Extract the (X, Y) coordinate from the center of the cell holding the provided text.  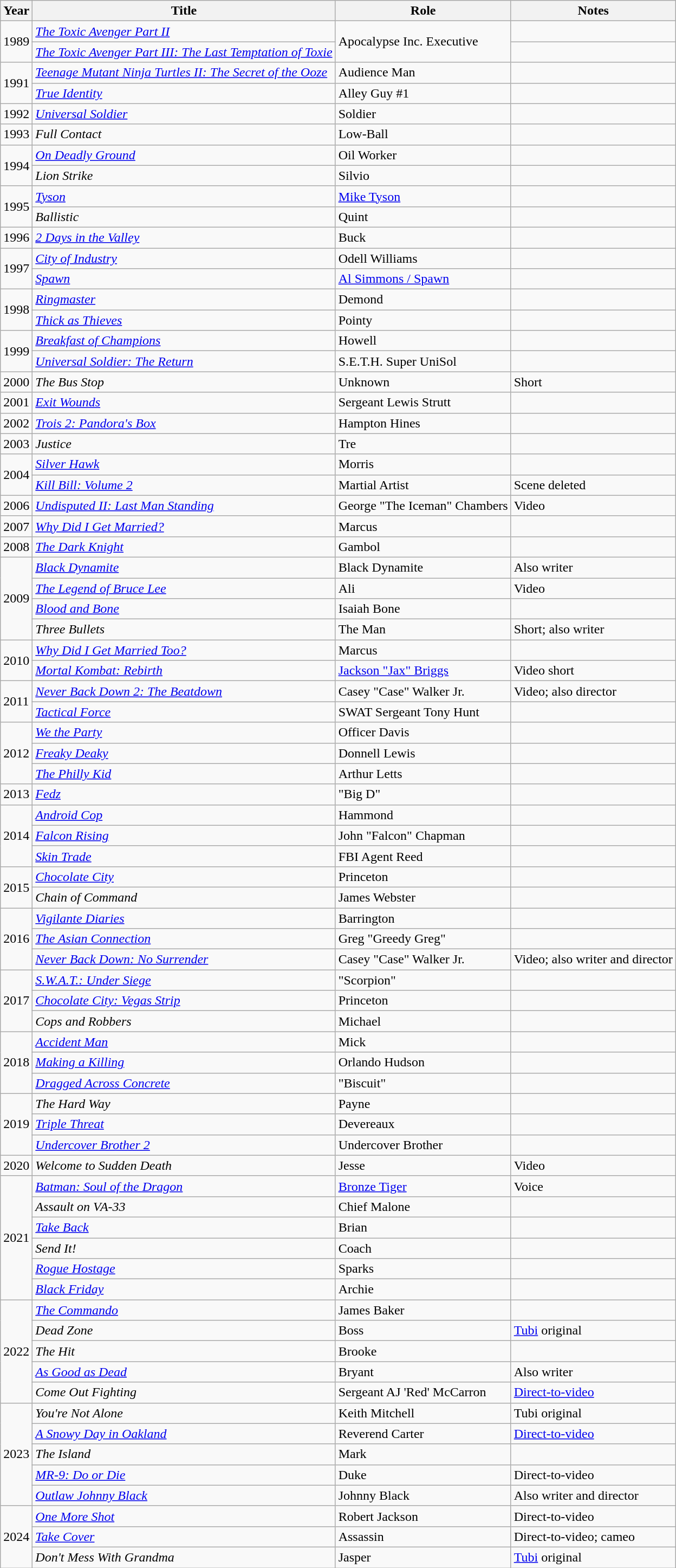
Voice (593, 1186)
Tactical Force (184, 712)
MR-9: Do or Die (184, 1475)
Video; also director (593, 691)
Donnell Lewis (423, 753)
Hampton Hines (423, 423)
Outlaw Johnny Black (184, 1495)
S.E.T.H. Super UniSol (423, 361)
Teenage Mutant Ninja Turtles II: The Secret of the Ooze (184, 73)
Black Friday (184, 1290)
Orlando Hudson (423, 1062)
Chief Malone (423, 1207)
Tyson (184, 196)
Brooke (423, 1351)
2020 (16, 1165)
Short (593, 382)
Johnny Black (423, 1495)
Universal Soldier (184, 114)
Brian (423, 1227)
2007 (16, 526)
Don't Mess With Grandma (184, 1557)
1994 (16, 165)
Low-Ball (423, 134)
Welcome to Sudden Death (184, 1165)
On Deadly Ground (184, 155)
Breakfast of Champions (184, 341)
Video; also writer and director (593, 960)
The Bus Stop (184, 382)
George "The Iceman" Chambers (423, 506)
The Man (423, 630)
Assassin (423, 1537)
Never Back Down: No Surrender (184, 960)
Why Did I Get Married? (184, 526)
1998 (16, 310)
2009 (16, 598)
Batman: Soul of the Dragon (184, 1186)
2011 (16, 702)
Three Bullets (184, 630)
Audience Man (423, 73)
2012 (16, 753)
Lion Strike (184, 176)
Tre (423, 444)
2003 (16, 444)
2018 (16, 1062)
2021 (16, 1237)
Fedz (184, 794)
The Toxic Avenger Part II (184, 31)
Hammond (423, 815)
2015 (16, 887)
Role (423, 11)
2017 (16, 1001)
Send It! (184, 1248)
Assault on VA-33 (184, 1207)
Chocolate City (184, 877)
The Toxic Avenger Part III: The Last Temptation of Toxie (184, 52)
Notes (593, 11)
Martial Artist (423, 485)
Take Cover (184, 1537)
One More Shot (184, 1516)
Short; also writer (593, 630)
2002 (16, 423)
2 Days in the Valley (184, 237)
Silver Hawk (184, 464)
Devereaux (423, 1124)
Sergeant AJ 'Red' McCarron (423, 1392)
Alley Guy #1 (423, 93)
Exit Wounds (184, 403)
As Good as Dead (184, 1372)
Pointy (423, 320)
Buck (423, 237)
Keith Mitchell (423, 1413)
"Biscuit" (423, 1083)
Triple Threat (184, 1124)
The Hard Way (184, 1104)
Payne (423, 1104)
We the Party (184, 733)
Scene deleted (593, 485)
Apocalypse Inc. Executive (423, 42)
Justice (184, 444)
Come Out Fighting (184, 1392)
Oil Worker (423, 155)
Full Contact (184, 134)
Spawn (184, 279)
2010 (16, 660)
1997 (16, 269)
2014 (16, 835)
The Legend of Bruce Lee (184, 588)
2008 (16, 547)
The Hit (184, 1351)
City of Industry (184, 258)
Making a Killing (184, 1062)
Al Simmons / Spawn (423, 279)
Mark (423, 1454)
Falcon Rising (184, 835)
"Big D" (423, 794)
Bronze Tiger (423, 1186)
"Scorpion" (423, 980)
1991 (16, 83)
Universal Soldier: The Return (184, 361)
Coach (423, 1248)
Sergeant Lewis Strutt (423, 403)
The Dark Knight (184, 547)
Gambol (423, 547)
2000 (16, 382)
1999 (16, 351)
Mike Tyson (423, 196)
1989 (16, 42)
SWAT Sergeant Tony Hunt (423, 712)
Why Did I Get Married Too? (184, 650)
Blood and Bone (184, 609)
Dead Zone (184, 1331)
Thick as Thieves (184, 320)
True Identity (184, 93)
Barrington (423, 918)
Vigilante Diaries (184, 918)
S.W.A.T.: Under Siege (184, 980)
Soldier (423, 114)
The Asian Connection (184, 939)
FBI Agent Reed (423, 856)
Silvio (423, 176)
Skin Trade (184, 856)
Unknown (423, 382)
Howell (423, 341)
A Snowy Day in Oakland (184, 1434)
James Baker (423, 1310)
Undercover Brother 2 (184, 1145)
Title (184, 11)
2004 (16, 475)
Quint (423, 217)
Robert Jackson (423, 1516)
The Island (184, 1454)
1992 (16, 114)
2019 (16, 1124)
Chocolate City: Vegas Strip (184, 1001)
Direct-to-video; cameo (593, 1537)
1996 (16, 237)
Odell Williams (423, 258)
Kill Bill: Volume 2 (184, 485)
Jasper (423, 1557)
The Philly Kid (184, 774)
Undercover Brother (423, 1145)
2023 (16, 1454)
Officer Davis (423, 733)
Take Back (184, 1227)
2016 (16, 939)
Also writer and director (593, 1495)
Rogue Hostage (184, 1269)
Undisputed II: Last Man Standing (184, 506)
Accident Man (184, 1042)
Sparks (423, 1269)
2006 (16, 506)
2001 (16, 403)
Jesse (423, 1165)
Trois 2: Pandora's Box (184, 423)
2013 (16, 794)
1995 (16, 206)
Bryant (423, 1372)
Ballistic (184, 217)
Reverend Carter (423, 1434)
Morris (423, 464)
Jackson "Jax" Briggs (423, 671)
Android Cop (184, 815)
Archie (423, 1290)
Arthur Letts (423, 774)
Dragged Across Concrete (184, 1083)
Ringmaster (184, 300)
Boss (423, 1331)
1993 (16, 134)
Year (16, 11)
James Webster (423, 897)
Chain of Command (184, 897)
Cops and Robbers (184, 1021)
Michael (423, 1021)
Mick (423, 1042)
Mortal Kombat: Rebirth (184, 671)
John "Falcon" Chapman (423, 835)
Isaiah Bone (423, 609)
Greg "Greedy Greg" (423, 939)
Demond (423, 300)
Never Back Down 2: The Beatdown (184, 691)
Freaky Deaky (184, 753)
Video short (593, 671)
Ali (423, 588)
The Commando (184, 1310)
You're Not Alone (184, 1413)
Duke (423, 1475)
2024 (16, 1537)
2022 (16, 1351)
